Return the (X, Y) coordinate for the center point of the cell that contains the specified text.  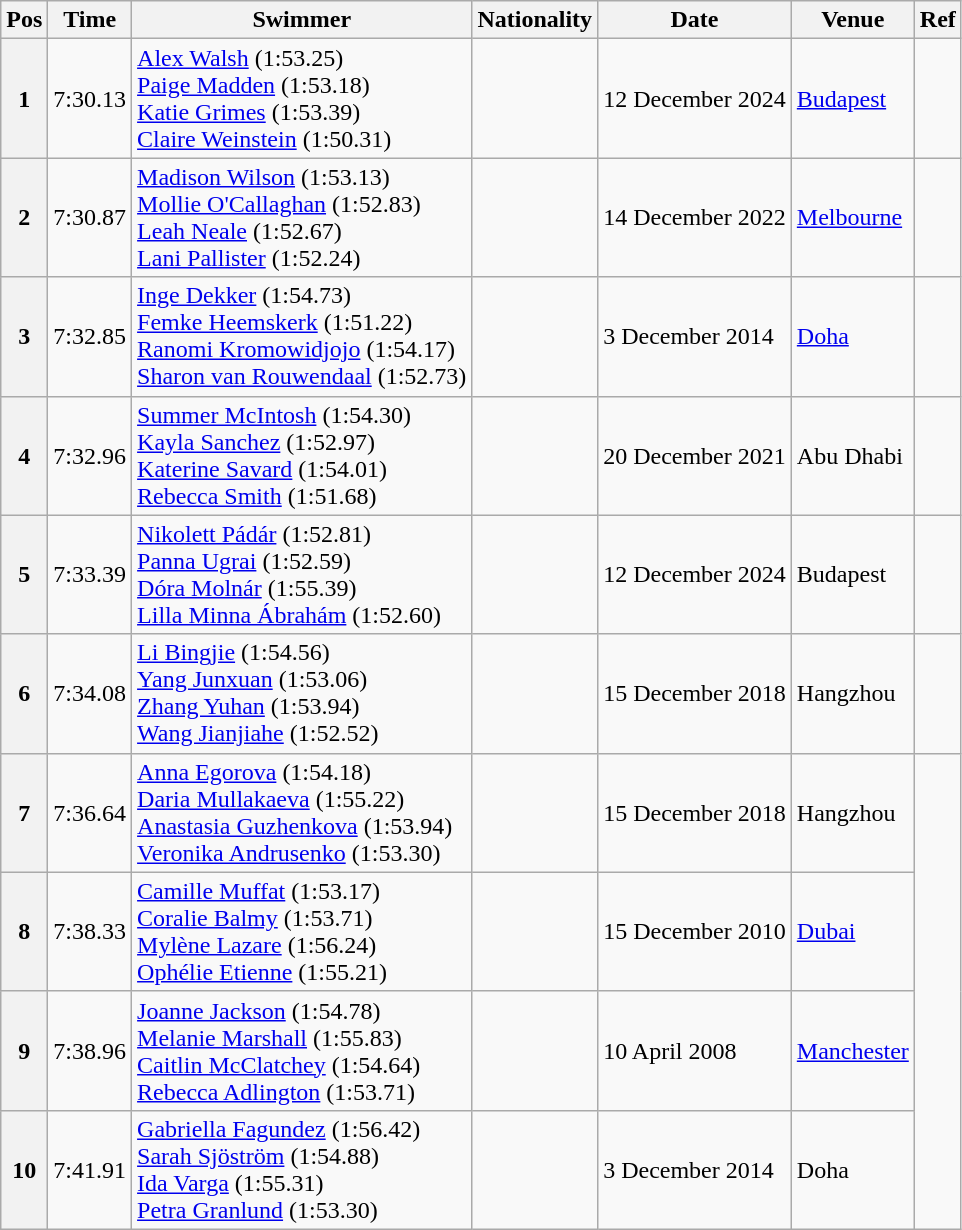
10 (24, 1170)
Gabriella Fagundez (1:56.42)Sarah Sjöström (1:54.88)Ida Varga (1:55.31)Petra Granlund (1:53.30) (302, 1170)
7 (24, 812)
9 (24, 1050)
7:38.96 (90, 1050)
Venue (852, 20)
Abu Dhabi (852, 456)
7:32.85 (90, 336)
Joanne Jackson (1:54.78)Melanie Marshall (1:55.83)Caitlin McClatchey (1:54.64)Rebecca Adlington (1:53.71) (302, 1050)
Dubai (852, 932)
Nikolett Pádár (1:52.81)Panna Ugrai (1:52.59)Dóra Molnár (1:55.39)Lilla Minna Ábrahám (1:52.60) (302, 574)
Alex Walsh (1:53.25)Paige Madden (1:53.18)Katie Grimes (1:53.39)Claire Weinstein (1:50.31) (302, 98)
Manchester (852, 1050)
4 (24, 456)
7:33.39 (90, 574)
15 December 2010 (695, 932)
7:38.33 (90, 932)
8 (24, 932)
6 (24, 694)
5 (24, 574)
Ref (938, 20)
10 April 2008 (695, 1050)
2 (24, 218)
Anna Egorova (1:54.18)Daria Mullakaeva (1:55.22)Anastasia Guzhenkova (1:53.94)Veronika Andrusenko (1:53.30) (302, 812)
7:41.91 (90, 1170)
7:32.96 (90, 456)
7:30.13 (90, 98)
Madison Wilson (1:53.13)Mollie O'Callaghan (1:52.83)Leah Neale (1:52.67)Lani Pallister (1:52.24) (302, 218)
Pos (24, 20)
20 December 2021 (695, 456)
3 (24, 336)
1 (24, 98)
Camille Muffat (1:53.17)Coralie Balmy (1:53.71)Mylène Lazare (1:56.24)Ophélie Etienne (1:55.21) (302, 932)
7:30.87 (90, 218)
Swimmer (302, 20)
14 December 2022 (695, 218)
Li Bingjie (1:54.56)Yang Junxuan (1:53.06)Zhang Yuhan (1:53.94)Wang Jianjiahe (1:52.52) (302, 694)
Inge Dekker (1:54.73)Femke Heemskerk (1:51.22)Ranomi Kromowidjojo (1:54.17)Sharon van Rouwendaal (1:52.73) (302, 336)
Nationality (535, 20)
Summer McIntosh (1:54.30)Kayla Sanchez (1:52.97)Katerine Savard (1:54.01)Rebecca Smith (1:51.68) (302, 456)
7:36.64 (90, 812)
Date (695, 20)
Melbourne (852, 218)
7:34.08 (90, 694)
Time (90, 20)
